Pinpoint the cell where the given text exists, returning its [X, Y] midpoint coordinate. 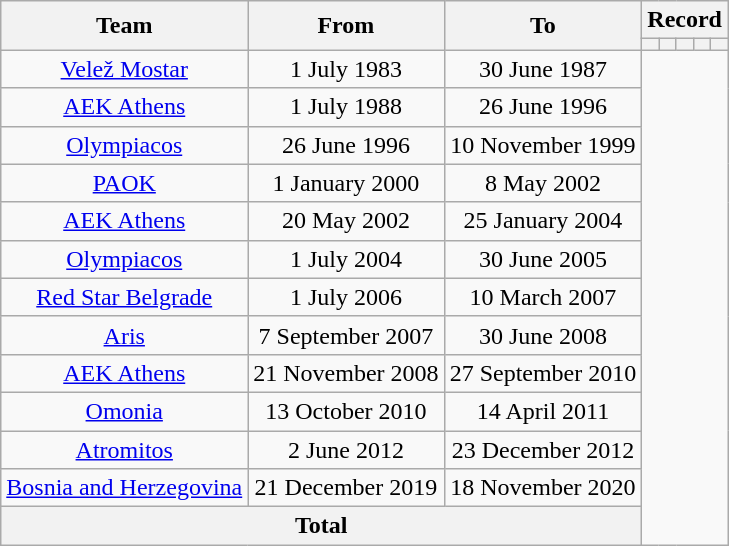
1 July 1983 [346, 69]
Omonia [124, 411]
8 May 2002 [543, 183]
Record [685, 20]
10 November 1999 [543, 145]
Total [322, 526]
To [543, 26]
1 July 2006 [346, 297]
21 November 2008 [346, 373]
2 June 2012 [346, 449]
1 July 2004 [346, 259]
1 January 2000 [346, 183]
PAOK [124, 183]
25 January 2004 [543, 221]
Atromitos [124, 449]
Bosnia and Herzegovina [124, 488]
Team [124, 26]
Red Star Belgrade [124, 297]
Aris [124, 335]
21 December 2019 [346, 488]
30 June 2005 [543, 259]
10 March 2007 [543, 297]
30 June 2008 [543, 335]
18 November 2020 [543, 488]
1 July 1988 [346, 107]
7 September 2007 [346, 335]
30 June 1987 [543, 69]
14 April 2011 [543, 411]
20 May 2002 [346, 221]
13 October 2010 [346, 411]
27 September 2010 [543, 373]
From [346, 26]
Velež Mostar [124, 69]
23 December 2012 [543, 449]
